Extract the [x, y] coordinate from the center of the cell holding the provided text.  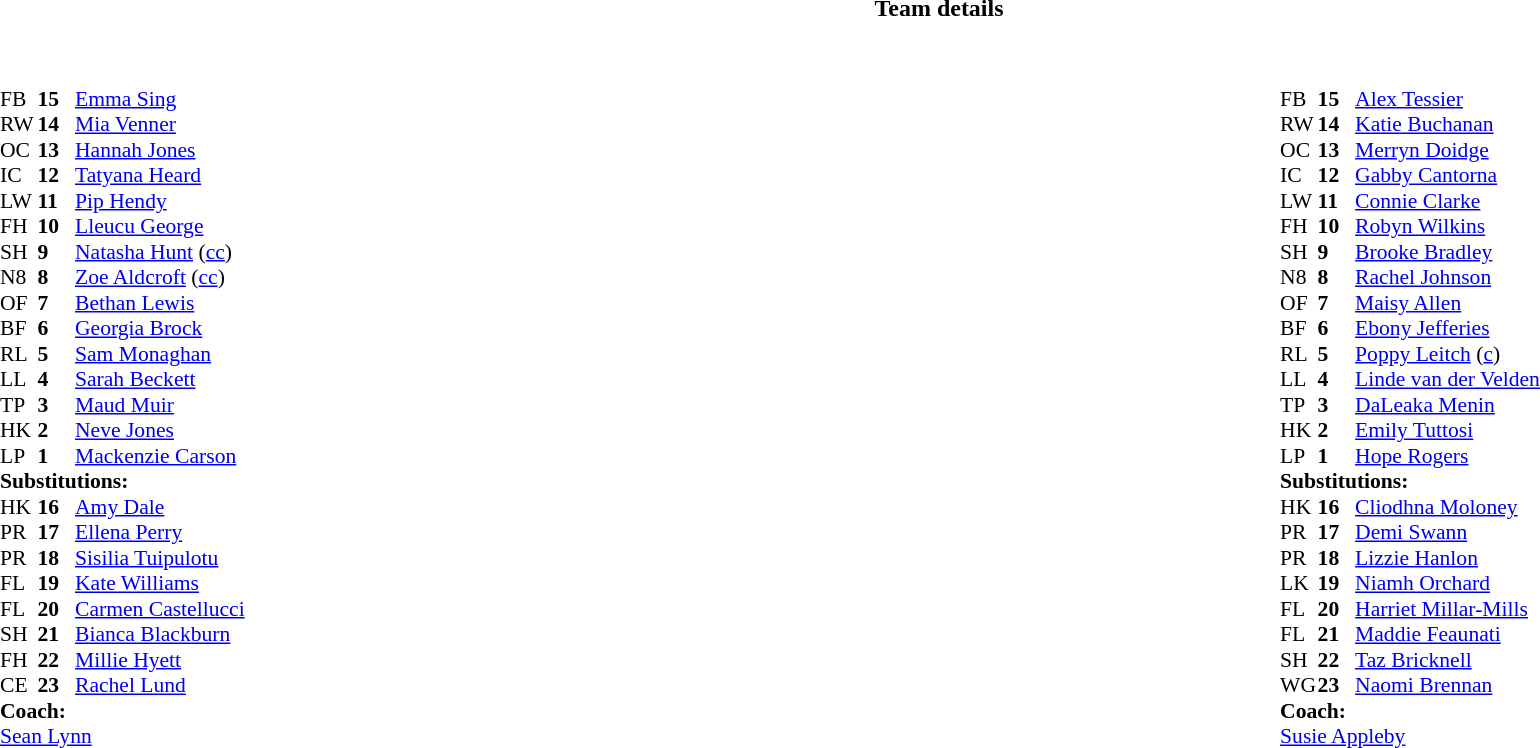
Sarah Beckett [160, 379]
Naomi Brennan [1448, 685]
Katie Buchanan [1448, 125]
Rachel Lund [160, 685]
Hope Rogers [1448, 456]
Harriet Millar-Mills [1448, 609]
Emma Sing [160, 99]
Maddie Feaunati [1448, 635]
Maisy Allen [1448, 303]
Taz Bricknell [1448, 660]
Poppy Leitch (c) [1448, 354]
Cliodhna Moloney [1448, 507]
CE [19, 685]
Millie Hyett [160, 660]
Connie Clarke [1448, 201]
Brooke Bradley [1448, 252]
Merryn Doidge [1448, 150]
WG [1299, 685]
LK [1299, 583]
Natasha Hunt (cc) [160, 252]
Tatyana Heard [160, 175]
Ebony Jefferies [1448, 329]
Lleucu George [160, 227]
Rachel Johnson [1448, 277]
Bethan Lewis [160, 303]
Mia Venner [160, 125]
Lizzie Hanlon [1448, 558]
Alex Tessier [1448, 99]
Gabby Cantorna [1448, 175]
Niamh Orchard [1448, 583]
Zoe Aldcroft (cc) [160, 277]
Amy Dale [160, 507]
Sisilia Tuipulotu [160, 558]
Kate Williams [160, 583]
Maud Muir [160, 405]
Hannah Jones [160, 150]
Sam Monaghan [160, 354]
Ellena Perry [160, 533]
Bianca Blackburn [160, 635]
Robyn Wilkins [1448, 227]
Georgia Brock [160, 329]
Pip Hendy [160, 201]
Carmen Castellucci [160, 609]
Linde van der Velden [1448, 379]
Mackenzie Carson [160, 456]
Emily Tuttosi [1448, 431]
Neve Jones [160, 431]
Demi Swann [1448, 533]
DaLeaka Menin [1448, 405]
